Identify which cell holds the provided text, then report its (X, Y) central coordinate. 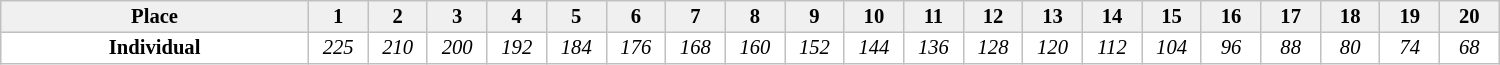
88 (1291, 48)
200 (457, 48)
104 (1172, 48)
225 (338, 48)
160 (755, 48)
9 (815, 16)
136 (934, 48)
3 (457, 16)
19 (1410, 16)
6 (636, 16)
192 (517, 48)
128 (993, 48)
74 (1410, 48)
96 (1231, 48)
Place (155, 16)
10 (874, 16)
168 (696, 48)
112 (1112, 48)
13 (1053, 16)
16 (1231, 16)
210 (398, 48)
184 (576, 48)
144 (874, 48)
80 (1350, 48)
152 (815, 48)
2 (398, 16)
68 (1469, 48)
15 (1172, 16)
7 (696, 16)
4 (517, 16)
14 (1112, 16)
12 (993, 16)
8 (755, 16)
17 (1291, 16)
120 (1053, 48)
20 (1469, 16)
Individual (155, 48)
1 (338, 16)
11 (934, 16)
176 (636, 48)
18 (1350, 16)
5 (576, 16)
